Output the (X, Y) coordinate of the center of the cell containing the given text.  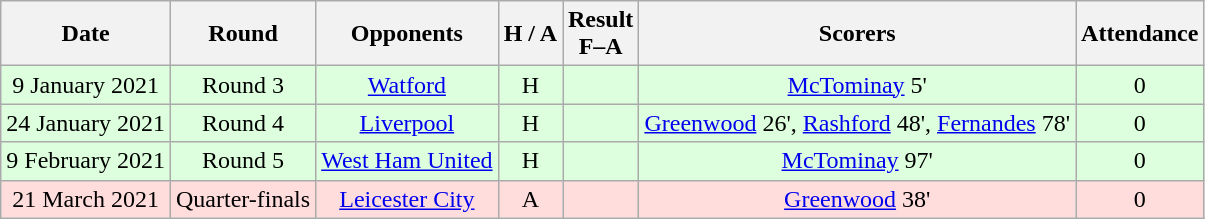
A (530, 199)
24 January 2021 (86, 123)
Round (242, 34)
Opponents (407, 34)
Round 5 (242, 161)
9 February 2021 (86, 161)
9 January 2021 (86, 85)
Liverpool (407, 123)
Watford (407, 85)
Round 3 (242, 85)
Date (86, 34)
McTominay 5' (858, 85)
21 March 2021 (86, 199)
Leicester City (407, 199)
Greenwood 38' (858, 199)
Round 4 (242, 123)
Scorers (858, 34)
Quarter-finals (242, 199)
McTominay 97' (858, 161)
ResultF–A (600, 34)
Greenwood 26', Rashford 48', Fernandes 78' (858, 123)
West Ham United (407, 161)
Attendance (1140, 34)
H / A (530, 34)
